For the text-containing cell, return its midpoint in (X, Y) coordinate format. 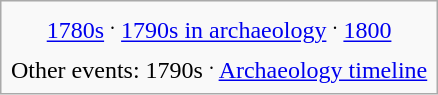
Other events: 1790s . Archaeology timeline (218, 67)
1780s . 1790s in archaeology . 1800 (218, 27)
